Scan for the cell matching the given text and deliver its (X, Y) coordinate at center. 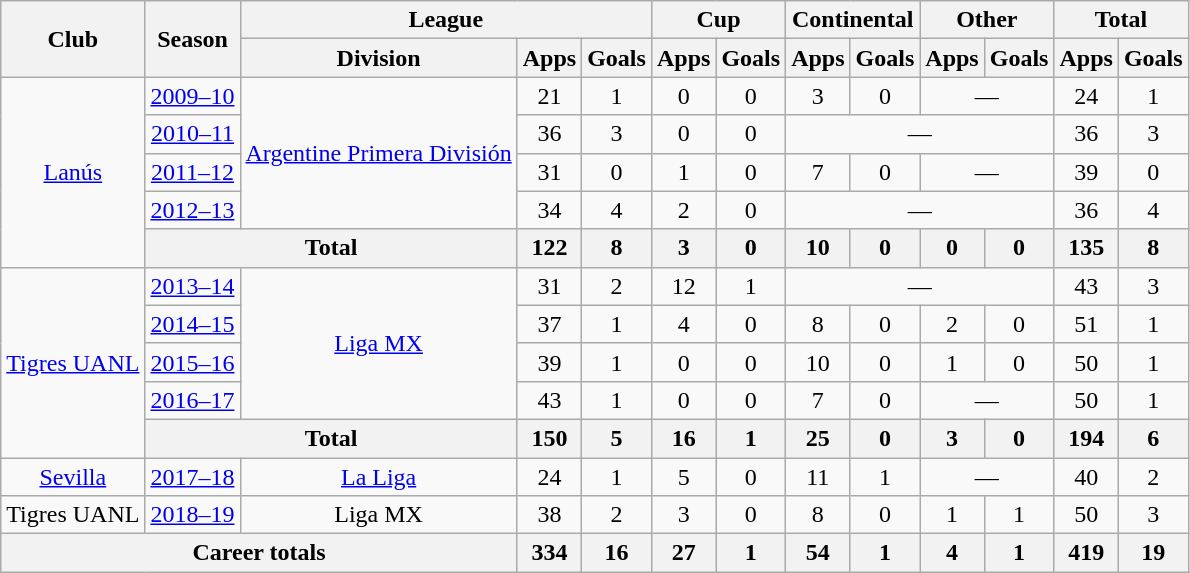
6 (1153, 438)
11 (818, 477)
Club (73, 39)
19 (1153, 553)
2012–13 (192, 210)
Continental (853, 20)
Lanús (73, 172)
194 (1086, 438)
334 (549, 553)
2013–14 (192, 286)
La Liga (378, 477)
135 (1086, 248)
2009–10 (192, 96)
Cup (718, 20)
51 (1086, 324)
150 (549, 438)
37 (549, 324)
27 (683, 553)
2018–19 (192, 515)
38 (549, 515)
Argentine Primera División (378, 153)
2017–18 (192, 477)
Division (378, 58)
2011–12 (192, 172)
2016–17 (192, 400)
34 (549, 210)
Career totals (259, 553)
2015–16 (192, 362)
2010–11 (192, 134)
Season (192, 39)
Sevilla (73, 477)
Other (987, 20)
40 (1086, 477)
25 (818, 438)
2014–15 (192, 324)
League (446, 20)
12 (683, 286)
21 (549, 96)
122 (549, 248)
54 (818, 553)
419 (1086, 553)
